For the text-containing cell, return its midpoint in (X, Y) coordinate format. 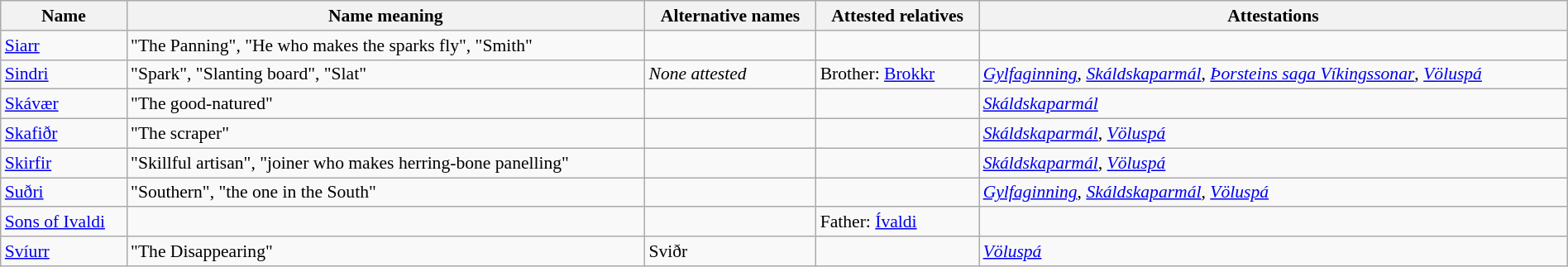
Sviðr (729, 251)
Sindri (64, 74)
Siarr (64, 45)
None attested (729, 74)
Attestations (1274, 16)
"The good-natured" (385, 104)
"Skillful artisan", "joiner who makes herring-bone panelling" (385, 163)
Völuspá (1274, 251)
Suðri (64, 193)
Sons of Ivaldi (64, 222)
"The Panning", "He who makes the sparks fly", "Smith" (385, 45)
Brother: Brokkr (898, 74)
Attested relatives (898, 16)
Skafiðr (64, 134)
Skirfir (64, 163)
Name (64, 16)
Skávær (64, 104)
Skáldskaparmál (1274, 104)
"Spark", "Slanting board", "Slat" (385, 74)
Svíurr (64, 251)
Name meaning (385, 16)
"The Disappearing" (385, 251)
"The scraper" (385, 134)
Gylfaginning, Skáldskaparmál, Þorsteins saga Víkingssonar, Völuspá (1274, 74)
Father: Ívaldi (898, 222)
"Southern", "the one in the South" (385, 193)
Alternative names (729, 16)
Gylfaginning, Skáldskaparmál, Völuspá (1274, 193)
